Identify which cell holds the provided text, then report its [X, Y] central coordinate. 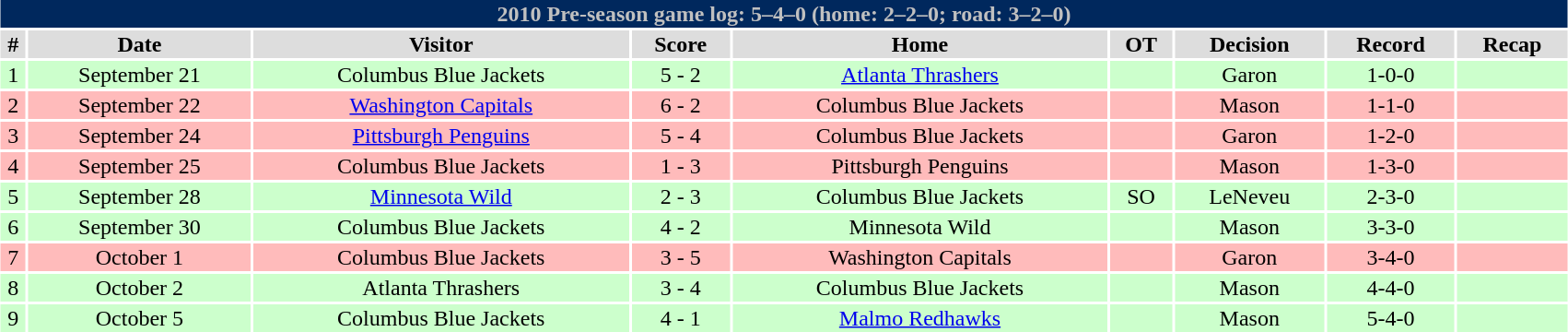
Home [919, 44]
3 [13, 136]
1 - 3 [680, 166]
October 1 [140, 257]
1 [13, 75]
September 28 [140, 196]
1-2-0 [1390, 136]
6 [13, 227]
LeNeveu [1249, 196]
Score [680, 44]
2-3-0 [1390, 196]
8 [13, 288]
1-0-0 [1390, 75]
1-1-0 [1390, 105]
4 [13, 166]
5 [13, 196]
Date [140, 44]
2 - 3 [680, 196]
Recap [1513, 44]
SO [1141, 196]
3 - 4 [680, 288]
OT [1141, 44]
3-4-0 [1390, 257]
3 - 5 [680, 257]
5 - 4 [680, 136]
9 [13, 318]
4 - 1 [680, 318]
4 - 2 [680, 227]
1-3-0 [1390, 166]
Decision [1249, 44]
September 22 [140, 105]
Malmo Redhawks [919, 318]
5 - 2 [680, 75]
2 [13, 105]
5-4-0 [1390, 318]
October 5 [140, 318]
# [13, 44]
2010 Pre-season game log: 5–4–0 (home: 2–2–0; road: 3–2–0) [784, 14]
September 21 [140, 75]
September 24 [140, 136]
6 - 2 [680, 105]
7 [13, 257]
October 2 [140, 288]
4-4-0 [1390, 288]
September 25 [140, 166]
Visitor [440, 44]
3-3-0 [1390, 227]
Record [1390, 44]
September 30 [140, 227]
